Detect which cell encompasses the target text, then output its (X, Y) center coordinate. 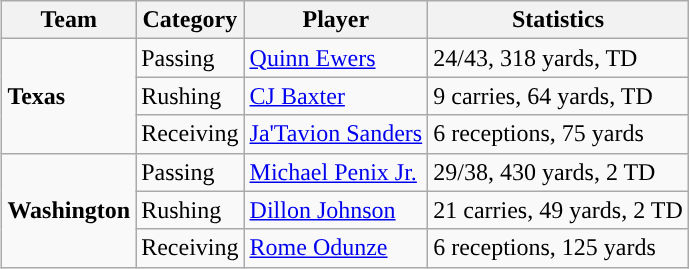
Statistics (558, 20)
21 carries, 49 yards, 2 TD (558, 210)
6 receptions, 75 yards (558, 134)
CJ Baxter (336, 96)
24/43, 318 yards, TD (558, 58)
29/38, 430 yards, 2 TD (558, 172)
Team (69, 20)
Quinn Ewers (336, 58)
Texas (69, 96)
Rome Odunze (336, 248)
Category (190, 20)
9 carries, 64 yards, TD (558, 96)
Player (336, 20)
Ja'Tavion Sanders (336, 134)
6 receptions, 125 yards (558, 248)
Washington (69, 210)
Dillon Johnson (336, 210)
Michael Penix Jr. (336, 172)
